Detect which cell encompasses the target text, then output its (X, Y) center coordinate. 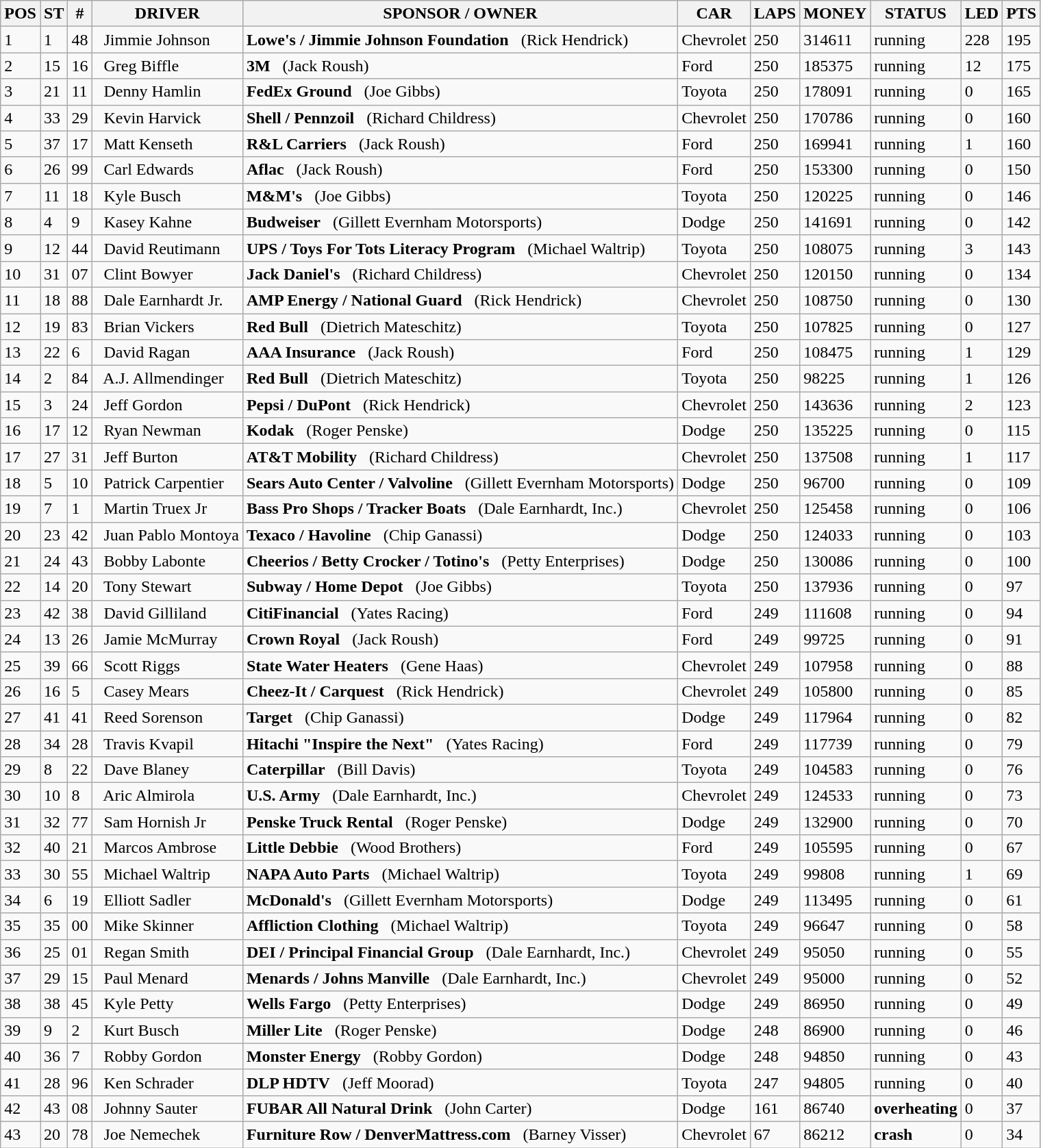
94805 (836, 1082)
106 (1022, 509)
100 (1022, 561)
Denny Hamlin (167, 92)
Ken Schrader (167, 1082)
91 (1022, 639)
48 (79, 40)
78 (79, 1134)
Furniture Row / DenverMattress.com (Barney Visser) (460, 1134)
146 (1022, 196)
Kurt Busch (167, 1030)
Menards / Johns Manville (Dale Earnhardt, Inc.) (460, 978)
U.S. Army (Dale Earnhardt, Inc.) (460, 796)
46 (1022, 1030)
NAPA Auto Parts (Michael Waltrip) (460, 874)
# (79, 14)
111608 (836, 613)
Kodak (Roger Penske) (460, 431)
161 (775, 1108)
135225 (836, 431)
Kyle Petty (167, 1004)
86900 (836, 1030)
44 (79, 248)
Wells Fargo (Petty Enterprises) (460, 1004)
49 (1022, 1004)
Tony Stewart (167, 587)
Carl Edwards (167, 170)
130086 (836, 561)
137936 (836, 587)
Joe Nemechek (167, 1134)
Bobby Labonte (167, 561)
178091 (836, 92)
LAPS (775, 14)
132900 (836, 822)
94 (1022, 613)
195 (1022, 40)
Caterpillar (Bill Davis) (460, 770)
105595 (836, 848)
Casey Mears (167, 691)
FedEx Ground (Joe Gibbs) (460, 92)
77 (79, 822)
Bass Pro Shops / Tracker Boats (Dale Earnhardt, Inc.) (460, 509)
McDonald's (Gillett Evernham Motorsports) (460, 900)
Jimmie Johnson (167, 40)
109 (1022, 483)
Sam Hornish Jr (167, 822)
Marcos Ambrose (167, 848)
Cheerios / Betty Crocker / Totino's (Petty Enterprises) (460, 561)
96700 (836, 483)
FUBAR All Natural Drink (John Carter) (460, 1108)
107958 (836, 665)
UPS / Toys For Tots Literacy Program (Michael Waltrip) (460, 248)
117 (1022, 457)
Affliction Clothing (Michael Waltrip) (460, 926)
Clint Bowyer (167, 274)
00 (79, 926)
M&M's (Joe Gibbs) (460, 196)
134 (1022, 274)
94850 (836, 1056)
Scott Riggs (167, 665)
DLP HDTV (Jeff Moorad) (460, 1082)
86212 (836, 1134)
95000 (836, 978)
103 (1022, 535)
97 (1022, 587)
overheating (916, 1108)
Aflac (Jack Roush) (460, 170)
130 (1022, 300)
70 (1022, 822)
98225 (836, 379)
Travis Kvapil (167, 743)
99808 (836, 874)
58 (1022, 926)
Patrick Carpentier (167, 483)
61 (1022, 900)
Reed Sorenson (167, 717)
125458 (836, 509)
143636 (836, 405)
117964 (836, 717)
84 (79, 379)
Kasey Kahne (167, 222)
Little Debbie (Wood Brothers) (460, 848)
Texaco / Havoline (Chip Ganassi) (460, 535)
Mike Skinner (167, 926)
MONEY (836, 14)
153300 (836, 170)
Michael Waltrip (167, 874)
Target (Chip Ganassi) (460, 717)
State Water Heaters (Gene Haas) (460, 665)
86950 (836, 1004)
76 (1022, 770)
96647 (836, 926)
Matt Kenseth (167, 144)
228 (981, 40)
123 (1022, 405)
73 (1022, 796)
150 (1022, 170)
Jamie McMurray (167, 639)
SPONSOR / OWNER (460, 14)
Paul Menard (167, 978)
Ryan Newman (167, 431)
Jeff Gordon (167, 405)
Budweiser (Gillett Evernham Motorsports) (460, 222)
AT&T Mobility (Richard Childress) (460, 457)
Regan Smith (167, 952)
137508 (836, 457)
01 (79, 952)
Elliott Sadler (167, 900)
120225 (836, 196)
105800 (836, 691)
141691 (836, 222)
69 (1022, 874)
126 (1022, 379)
Crown Royal (Jack Roush) (460, 639)
08 (79, 1108)
Robby Gordon (167, 1056)
45 (79, 1004)
CAR (714, 14)
Penske Truck Rental (Roger Penske) (460, 822)
POS (21, 14)
127 (1022, 327)
DRIVER (167, 14)
52 (1022, 978)
Greg Biffle (167, 66)
Johnny Sauter (167, 1108)
Lowe's / Jimmie Johnson Foundation (Rick Hendrick) (460, 40)
Juan Pablo Montoya (167, 535)
Subway / Home Depot (Joe Gibbs) (460, 587)
Aric Almirola (167, 796)
Jack Daniel's (Richard Childress) (460, 274)
117739 (836, 743)
96 (79, 1082)
ST (53, 14)
AAA Insurance (Jack Roush) (460, 353)
Miller Lite (Roger Penske) (460, 1030)
170786 (836, 118)
66 (79, 665)
Pepsi / DuPont (Rick Hendrick) (460, 405)
DEI / Principal Financial Group (Dale Earnhardt, Inc.) (460, 952)
Martin Truex Jr (167, 509)
David Ragan (167, 353)
David Gilliland (167, 613)
185375 (836, 66)
99725 (836, 639)
175 (1022, 66)
86740 (836, 1108)
LED (981, 14)
79 (1022, 743)
STATUS (916, 14)
Dale Earnhardt Jr. (167, 300)
Kevin Harvick (167, 118)
CitiFinancial (Yates Racing) (460, 613)
82 (1022, 717)
165 (1022, 92)
247 (775, 1082)
124033 (836, 535)
142 (1022, 222)
David Reutimann (167, 248)
Cheez-It / Carquest (Rick Hendrick) (460, 691)
Sears Auto Center / Valvoline (Gillett Evernham Motorsports) (460, 483)
314611 (836, 40)
107825 (836, 327)
Dave Blaney (167, 770)
Kyle Busch (167, 196)
113495 (836, 900)
07 (79, 274)
A.J. Allmendinger (167, 379)
Shell / Pennzoil (Richard Childress) (460, 118)
108475 (836, 353)
Brian Vickers (167, 327)
169941 (836, 144)
95050 (836, 952)
99 (79, 170)
108075 (836, 248)
85 (1022, 691)
129 (1022, 353)
R&L Carriers (Jack Roush) (460, 144)
115 (1022, 431)
Jeff Burton (167, 457)
120150 (836, 274)
PTS (1022, 14)
124533 (836, 796)
104583 (836, 770)
Hitachi "Inspire the Next" (Yates Racing) (460, 743)
3M (Jack Roush) (460, 66)
AMP Energy / National Guard (Rick Hendrick) (460, 300)
143 (1022, 248)
Monster Energy (Robby Gordon) (460, 1056)
83 (79, 327)
108750 (836, 300)
crash (916, 1134)
